For the text-containing cell, return its midpoint in (X, Y) coordinate format. 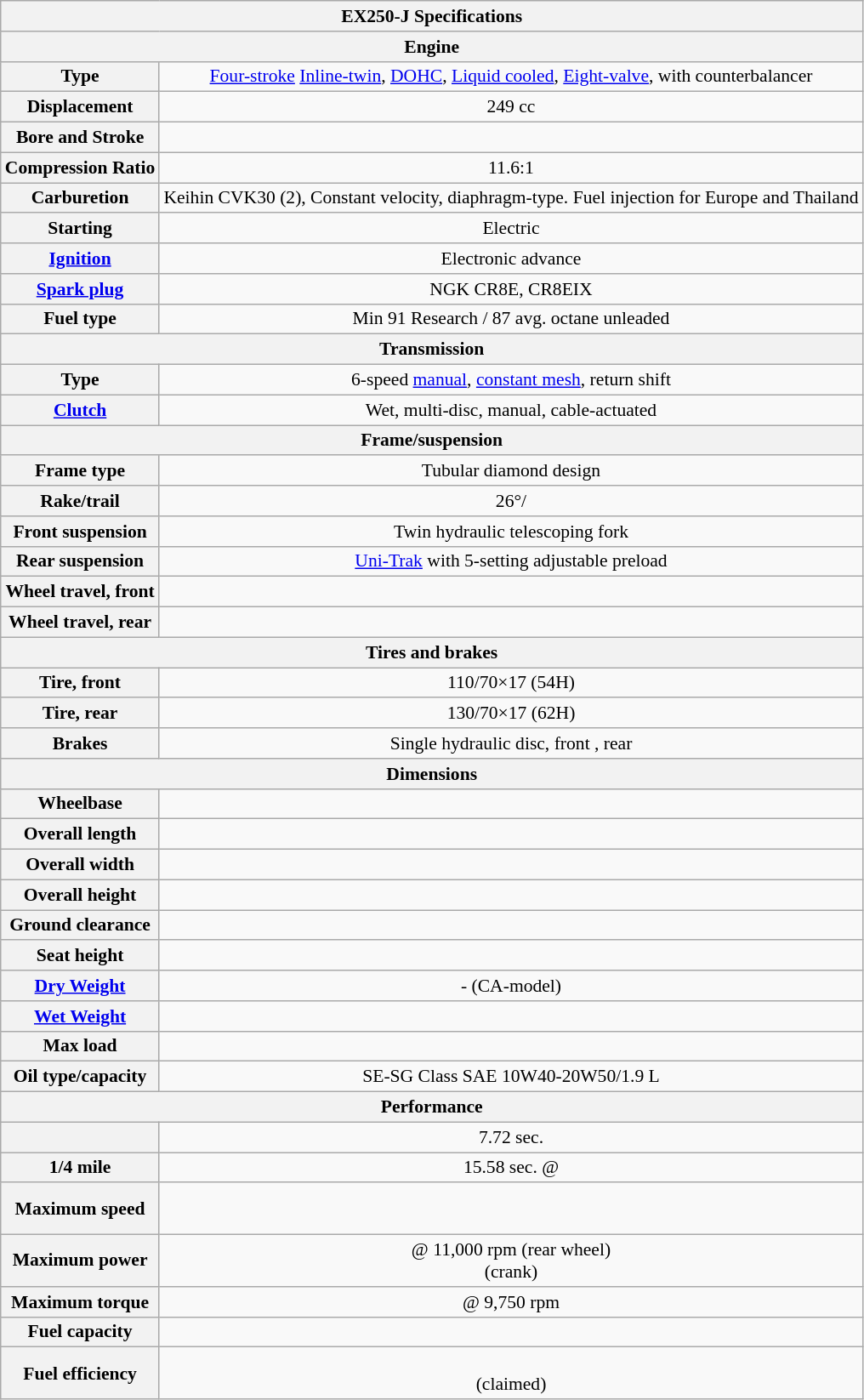
11.6:1 (510, 168)
Rear suspension (80, 561)
Four-stroke Inline-twin, DOHC, Liquid cooled, Eight-valve, with counterbalancer (510, 77)
Wheel travel, front (80, 592)
SE-SG Class SAE 10W40-20W50/1.9 L (510, 1077)
@ 9,750 rpm (510, 1302)
Dimensions (432, 774)
NGK CR8E, CR8EIX (510, 289)
130/70×17 (62H) (510, 714)
Rake/trail (80, 501)
Transmission (432, 350)
26°/ (510, 501)
249 cc (510, 107)
(claimed) (510, 1373)
Uni-Trak with 5-setting adjustable preload (510, 561)
Bore and Stroke (80, 138)
- (CA-model) (510, 986)
Maximum torque (80, 1302)
Tire, front (80, 683)
Fuel efficiency (80, 1373)
Electric (510, 229)
Fuel type (80, 319)
Frame type (80, 471)
Ignition (80, 259)
Seat height (80, 956)
Spark plug (80, 289)
Electronic advance (510, 259)
Keihin CVK30 (2), Constant velocity, diaphragm-type. Fuel injection for Europe and Thailand (510, 198)
Twin hydraulic telescoping fork (510, 532)
Max load (80, 1046)
Tubular diamond design (510, 471)
Oil type/capacity (80, 1077)
15.58 sec. @ (510, 1168)
Dry Weight (80, 986)
Maximum speed (80, 1209)
Overall height (80, 895)
110/70×17 (54H) (510, 683)
Wet, multi-disc, manual, cable-actuated (510, 410)
Maximum power (80, 1261)
@ 11,000 rpm (rear wheel) (crank) (510, 1261)
Displacement (80, 107)
Min 91 Research / 87 avg. octane unleaded (510, 319)
Wet Weight (80, 1016)
Fuel capacity (80, 1332)
Starting (80, 229)
Carburetion (80, 198)
Front suspension (80, 532)
1/4 mile (80, 1168)
Wheelbase (80, 804)
Performance (432, 1107)
Tire, rear (80, 714)
Wheel travel, rear (80, 623)
7.72 sec. (510, 1137)
Engine (432, 47)
Compression Ratio (80, 168)
Single hydraulic disc, front , rear (510, 743)
Brakes (80, 743)
6-speed manual, constant mesh, return shift (510, 380)
Frame/suspension (432, 441)
Tires and brakes (432, 652)
Overall length (80, 834)
Clutch (80, 410)
EX250-J Specifications (432, 16)
Ground clearance (80, 925)
Overall width (80, 865)
